Search for the cell housing the specified text and yield its (x, y) center coordinate. 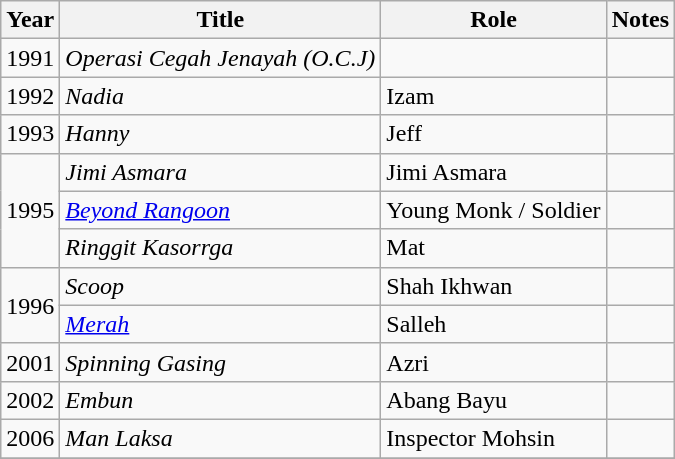
1996 (30, 305)
Role (494, 20)
2001 (30, 362)
Spinning Gasing (220, 362)
Abang Bayu (494, 400)
2002 (30, 400)
Notes (640, 20)
Inspector Mohsin (494, 438)
Merah (220, 324)
1993 (30, 134)
Young Monk / Soldier (494, 210)
Man Laksa (220, 438)
Jeff (494, 134)
Operasi Cegah Jenayah (O.C.J) (220, 58)
Azri (494, 362)
Shah Ikhwan (494, 286)
Title (220, 20)
Embun (220, 400)
Nadia (220, 96)
Izam (494, 96)
Hanny (220, 134)
Ringgit Kasorrga (220, 248)
Beyond Rangoon (220, 210)
Salleh (494, 324)
1992 (30, 96)
Mat (494, 248)
1995 (30, 210)
Year (30, 20)
Scoop (220, 286)
1991 (30, 58)
2006 (30, 438)
